Capture the cell that displays the provided text and extract its (X, Y) central coordinate. 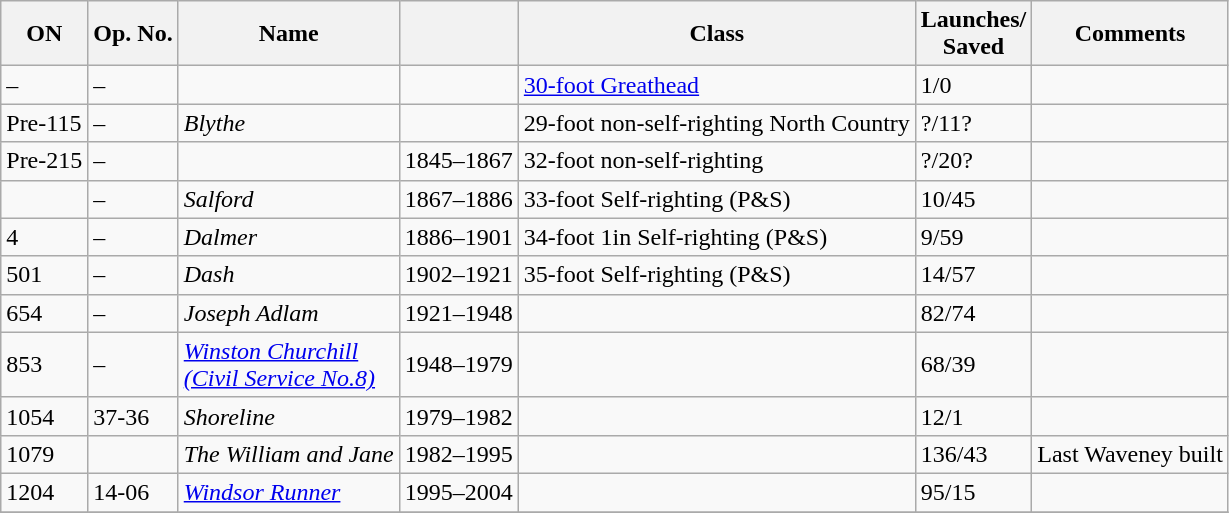
Dalmer (288, 237)
654 (44, 313)
ON (44, 34)
29-foot non-self-righting North Country (716, 123)
Joseph Adlam (288, 313)
Blythe (288, 123)
12/1 (973, 416)
Op. No. (133, 34)
95/15 (973, 492)
1902–1921 (458, 275)
1867–1886 (458, 199)
9/59 (973, 237)
1204 (44, 492)
1995–2004 (458, 492)
30-foot Greathead (716, 85)
1845–1867 (458, 161)
68/39 (973, 364)
33-foot Self-righting (P&S) (716, 199)
14/57 (973, 275)
35-foot Self-righting (P&S) (716, 275)
1079 (44, 454)
Dash (288, 275)
1886–1901 (458, 237)
37-36 (133, 416)
1979–1982 (458, 416)
1054 (44, 416)
Launches/Saved (973, 34)
34-foot 1in Self-righting (P&S) (716, 237)
501 (44, 275)
?/11? (973, 123)
Windsor Runner (288, 492)
1948–1979 (458, 364)
4 (44, 237)
Class (716, 34)
The William and Jane (288, 454)
Pre-115 (44, 123)
82/74 (973, 313)
136/43 (973, 454)
32-foot non-self-righting (716, 161)
Pre-215 (44, 161)
10/45 (973, 199)
853 (44, 364)
1921–1948 (458, 313)
Winston Churchill(Civil Service No.8) (288, 364)
Salford (288, 199)
Name (288, 34)
1/0 (973, 85)
Comments (1130, 34)
Shoreline (288, 416)
?/20? (973, 161)
1982–1995 (458, 454)
Last Waveney built (1130, 454)
14-06 (133, 492)
